Pinpoint the cell where the given text exists, returning its [X, Y] midpoint coordinate. 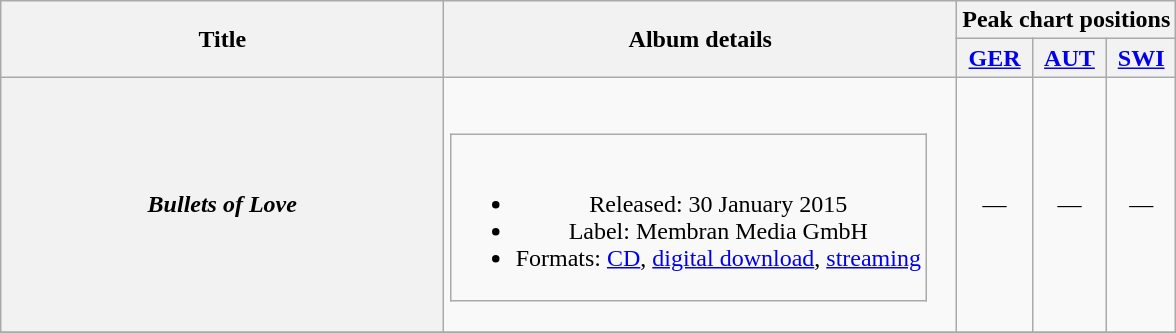
GER [995, 58]
Album details [700, 39]
Title [222, 39]
Bullets of Love [222, 204]
AUT [1069, 58]
SWI [1140, 58]
Peak chart positions [1066, 20]
